From the cell containing the given text, extract its center point as [X, Y] coordinate. 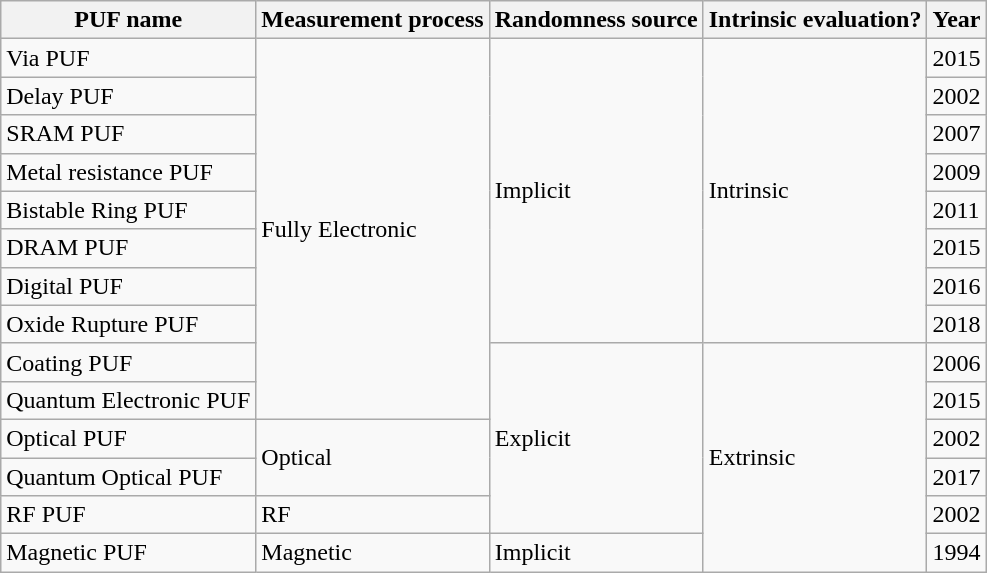
Coating PUF [128, 362]
RF PUF [128, 515]
Measurement process [372, 20]
Explicit [596, 438]
Fully Electronic [372, 230]
Metal resistance PUF [128, 172]
Delay PUF [128, 96]
Magnetic PUF [128, 553]
Year [956, 20]
PUF name [128, 20]
Oxide Rupture PUF [128, 324]
2009 [956, 172]
2018 [956, 324]
Intrinsic [815, 191]
2011 [956, 210]
SRAM PUF [128, 134]
DRAM PUF [128, 248]
Optical [372, 457]
Quantum Electronic PUF [128, 400]
2007 [956, 134]
Bistable Ring PUF [128, 210]
Randomness source [596, 20]
1994 [956, 553]
2016 [956, 286]
Digital PUF [128, 286]
Intrinsic evaluation? [815, 20]
2006 [956, 362]
RF [372, 515]
Optical PUF [128, 438]
Magnetic [372, 553]
2017 [956, 477]
Extrinsic [815, 457]
Via PUF [128, 58]
Quantum Optical PUF [128, 477]
